Determine the (x, y) coordinate at the center of the cell enclosing the given text.  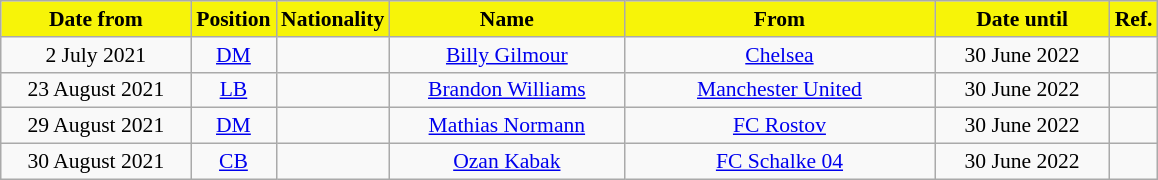
Manchester United (779, 90)
Ozan Kabak (506, 162)
CB (234, 162)
Date until (1022, 19)
FC Rostov (779, 126)
Date from (96, 19)
Nationality (332, 19)
LB (234, 90)
Billy Gilmour (506, 55)
FC Schalke 04 (779, 162)
30 August 2021 (96, 162)
Name (506, 19)
Mathias Normann (506, 126)
Position (234, 19)
From (779, 19)
29 August 2021 (96, 126)
Chelsea (779, 55)
2 July 2021 (96, 55)
Brandon Williams (506, 90)
Ref. (1134, 19)
23 August 2021 (96, 90)
